Determine the (x, y) coordinate at the center of the cell enclosing the given text.  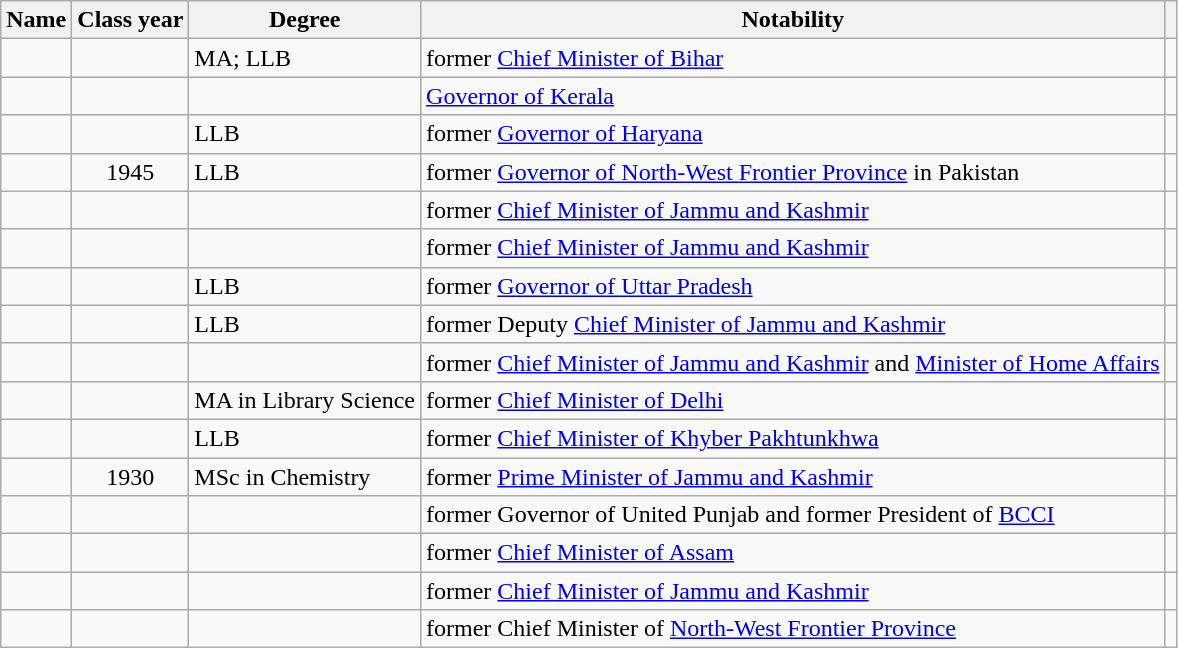
Notability (793, 20)
former Governor of Haryana (793, 134)
former Governor of North-West Frontier Province in Pakistan (793, 172)
former Chief Minister of Bihar (793, 58)
former Governor of United Punjab and former President of BCCI (793, 515)
1930 (130, 477)
former Governor of Uttar Pradesh (793, 286)
Class year (130, 20)
MA; LLB (305, 58)
Degree (305, 20)
former Chief Minister of Delhi (793, 400)
1945 (130, 172)
Name (36, 20)
former Chief Minister of Khyber Pakhtunkhwa (793, 438)
former Chief Minister of Assam (793, 553)
former Chief Minister of North-West Frontier Province (793, 629)
Governor of Kerala (793, 96)
former Chief Minister of Jammu and Kashmir and Minister of Home Affairs (793, 362)
former Deputy Chief Minister of Jammu and Kashmir (793, 324)
MA in Library Science (305, 400)
former Prime Minister of Jammu and Kashmir (793, 477)
MSc in Chemistry (305, 477)
